Locate the cell with the specified text and output its (X, Y) center coordinate. 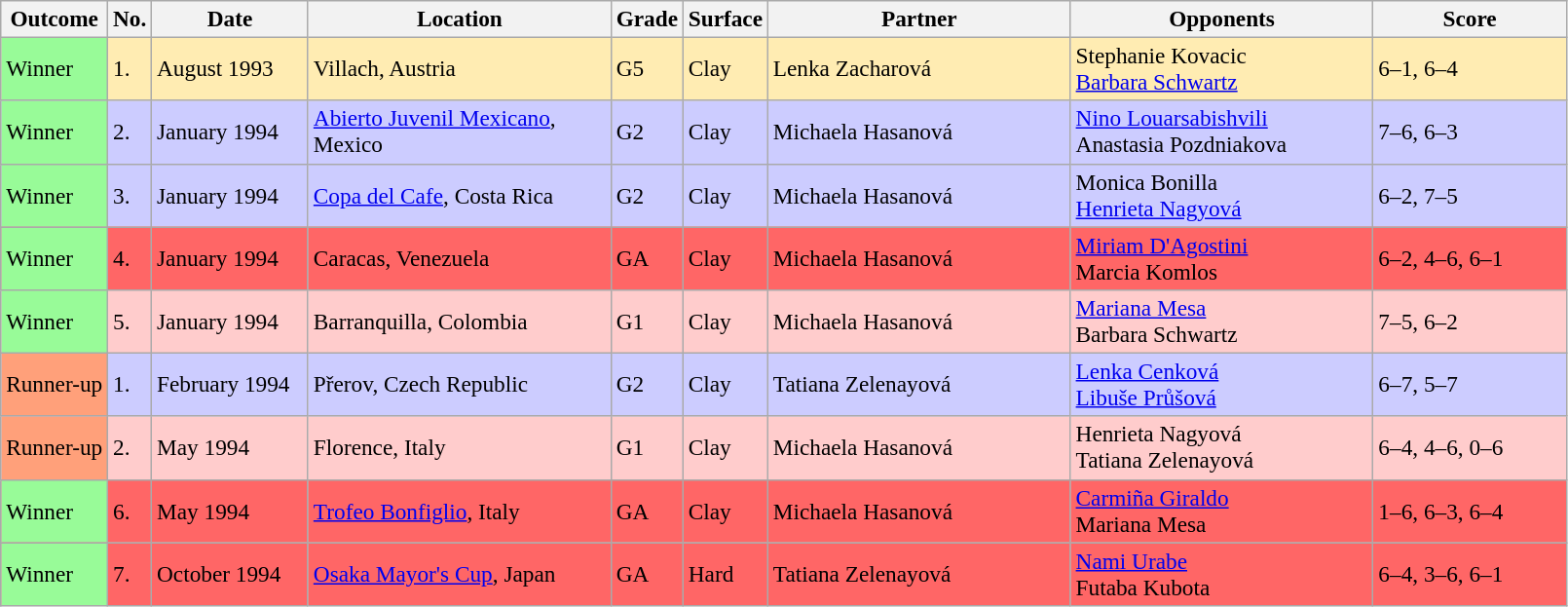
5. (131, 322)
Hard (725, 573)
Nino Louarsabishvili Anastasia Pozdniakova (1221, 133)
Lenka Zacharová (919, 68)
No. (131, 19)
6. (131, 511)
Osaka Mayor's Cup, Japan (460, 573)
6–7, 5–7 (1470, 384)
Abierto Juvenil Mexicano, Mexico (460, 133)
Grade (647, 19)
Location (460, 19)
February 1994 (230, 384)
Date (230, 19)
Monica Bonilla Henrieta Nagyová (1221, 195)
Nami Urabe Futaba Kubota (1221, 573)
Opponents (1221, 19)
Trofeo Bonfiglio, Italy (460, 511)
Carmiña Giraldo Mariana Mesa (1221, 511)
Florence, Italy (460, 448)
Villach, Austria (460, 68)
Miriam D'Agostini Marcia Komlos (1221, 257)
Mariana Mesa Barbara Schwartz (1221, 322)
Lenka Cenková Libuše Průšová (1221, 384)
Score (1470, 19)
6–2, 4–6, 6–1 (1470, 257)
Caracas, Venezuela (460, 257)
7. (131, 573)
6–4, 4–6, 0–6 (1470, 448)
Outcome (55, 19)
Surface (725, 19)
6–4, 3–6, 6–1 (1470, 573)
6–1, 6–4 (1470, 68)
1–6, 6–3, 6–4 (1470, 511)
Copa del Cafe, Costa Rica (460, 195)
Barranquilla, Colombia (460, 322)
October 1994 (230, 573)
7–6, 6–3 (1470, 133)
Stephanie Kovacic Barbara Schwartz (1221, 68)
6–2, 7–5 (1470, 195)
4. (131, 257)
3. (131, 195)
Partner (919, 19)
August 1993 (230, 68)
G5 (647, 68)
Henrieta Nagyová Tatiana Zelenayová (1221, 448)
Přerov, Czech Republic (460, 384)
7–5, 6–2 (1470, 322)
